Find where the given text appears and provide that cell's center as [x, y] coordinate. 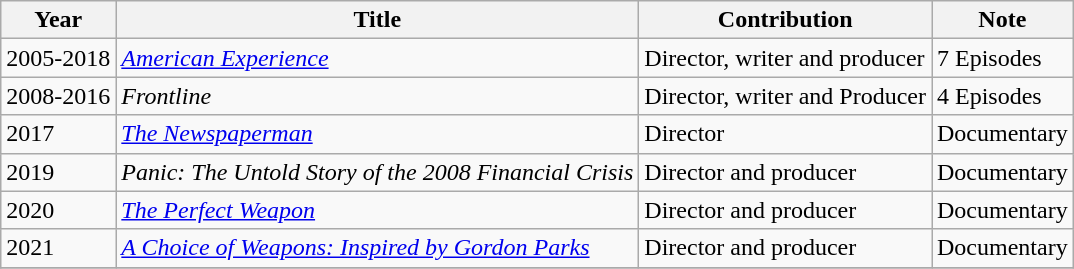
Title [378, 20]
2019 [58, 172]
Panic: The Untold Story of the 2008 Financial Crisis [378, 172]
The Newspaperman [378, 134]
American Experience [378, 58]
4 Episodes [1003, 96]
Contribution [786, 20]
2017 [58, 134]
Director [786, 134]
Director, writer and Producer [786, 96]
The Perfect Weapon [378, 210]
Note [1003, 20]
7 Episodes [1003, 58]
2005-2018 [58, 58]
Frontline [378, 96]
Year [58, 20]
2008-2016 [58, 96]
Director, writer and producer [786, 58]
A Choice of Weapons: Inspired by Gordon Parks [378, 248]
2021 [58, 248]
2020 [58, 210]
